Pinpoint the cell where the given text exists, returning its [x, y] midpoint coordinate. 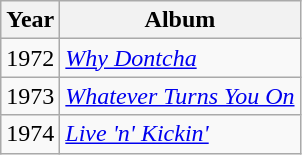
1972 [30, 58]
Album [180, 20]
Why Dontcha [180, 58]
Whatever Turns You On [180, 96]
Live 'n' Kickin' [180, 134]
Year [30, 20]
1973 [30, 96]
1974 [30, 134]
